Provide the [X, Y] coordinate of the cell's center where the given text is located.  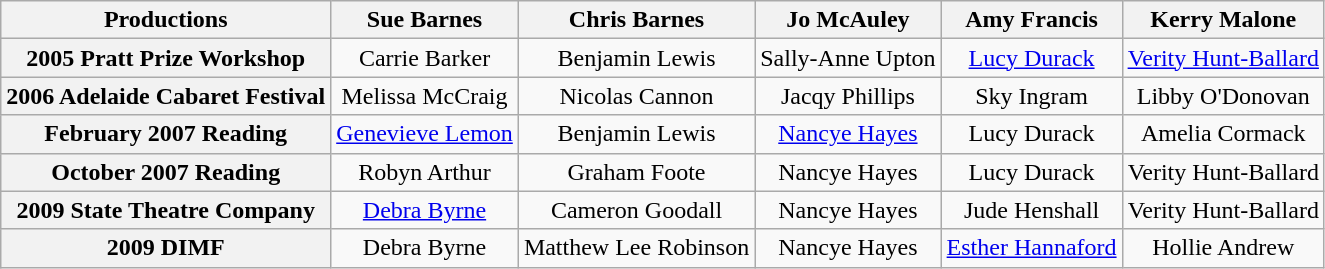
Amy Francis [1032, 20]
Graham Foote [636, 172]
October 2007 Reading [166, 172]
Sally-Anne Upton [848, 58]
Matthew Lee Robinson [636, 248]
Jacqy Phillips [848, 96]
Nicolas Cannon [636, 96]
Sue Barnes [425, 20]
Chris Barnes [636, 20]
2009 DIMF [166, 248]
Esther Hannaford [1032, 248]
Sky Ingram [1032, 96]
Libby O'Donovan [1223, 96]
Genevieve Lemon [425, 134]
Amelia Cormack [1223, 134]
Kerry Malone [1223, 20]
Cameron Goodall [636, 210]
2009 State Theatre Company [166, 210]
2005 Pratt Prize Workshop [166, 58]
February 2007 Reading [166, 134]
Melissa McCraig [425, 96]
Robyn Arthur [425, 172]
Carrie Barker [425, 58]
2006 Adelaide Cabaret Festival [166, 96]
Hollie Andrew [1223, 248]
Jo McAuley [848, 20]
Jude Henshall [1032, 210]
Productions [166, 20]
